Return (x, y) of the center of cell containing provided text 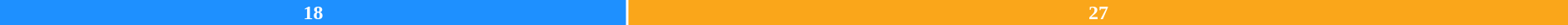
18 (314, 12)
27 (1098, 12)
